Return (X, Y) of the center of cell containing provided text 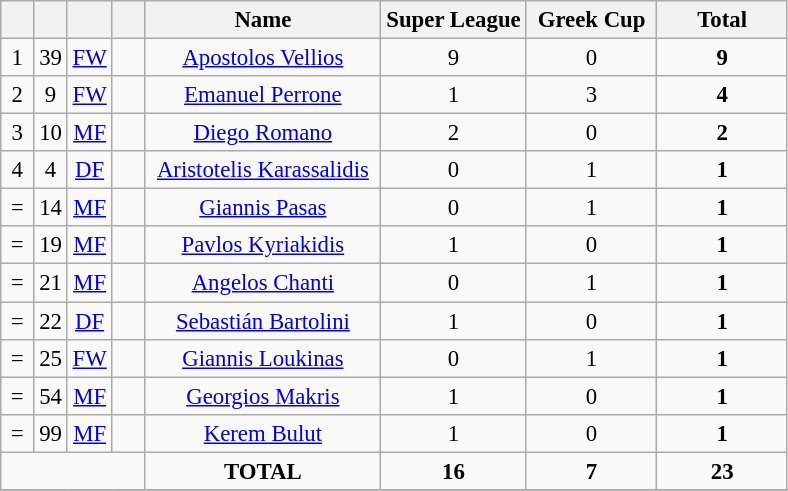
39 (50, 58)
TOTAL (263, 471)
10 (50, 133)
99 (50, 433)
Giannis Loukinas (263, 358)
25 (50, 358)
Georgios Makris (263, 396)
Name (263, 20)
Sebastián Bartolini (263, 321)
Greek Cup (592, 20)
19 (50, 245)
7 (592, 471)
Kerem Bulut (263, 433)
16 (454, 471)
Aristotelis Karassalidis (263, 170)
22 (50, 321)
54 (50, 396)
Giannis Pasas (263, 208)
Angelos Chanti (263, 283)
23 (722, 471)
Total (722, 20)
Apostolos Vellios (263, 58)
Super League (454, 20)
Pavlos Kyriakidis (263, 245)
Diego Romano (263, 133)
Emanuel Perrone (263, 95)
14 (50, 208)
21 (50, 283)
